Extract the (x, y) coordinate from the center of the cell holding the provided text.  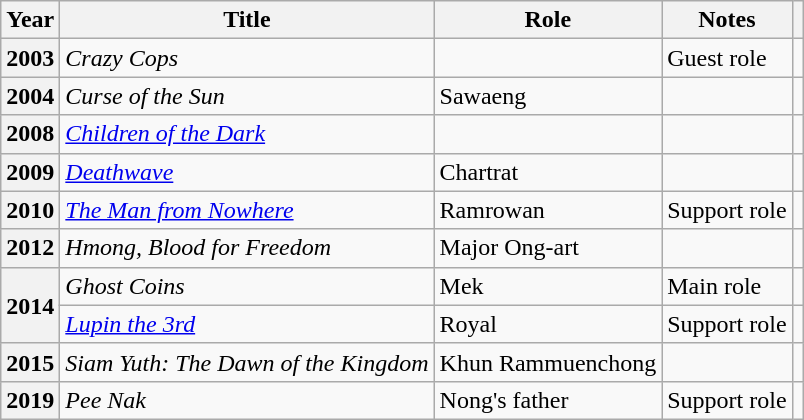
Deathwave (247, 172)
Main role (727, 286)
2003 (30, 58)
2004 (30, 96)
2019 (30, 400)
Guest role (727, 58)
Siam Yuth: The Dawn of the Kingdom (247, 362)
Nong's father (548, 400)
Lupin the 3rd (247, 324)
2012 (30, 248)
Role (548, 20)
Khun Rammuenchong (548, 362)
Hmong, Blood for Freedom (247, 248)
Year (30, 20)
Sawaeng (548, 96)
Title (247, 20)
Mek (548, 286)
2014 (30, 305)
Ghost Coins (247, 286)
2008 (30, 134)
Crazy Cops (247, 58)
Major Ong-art (548, 248)
Pee Nak (247, 400)
Children of the Dark (247, 134)
Ramrowan (548, 210)
Curse of the Sun (247, 96)
Chartrat (548, 172)
The Man from Nowhere (247, 210)
2009 (30, 172)
Notes (727, 20)
2015 (30, 362)
2010 (30, 210)
Royal (548, 324)
